Return the [X, Y] coordinate for the center point of the cell that contains the specified text.  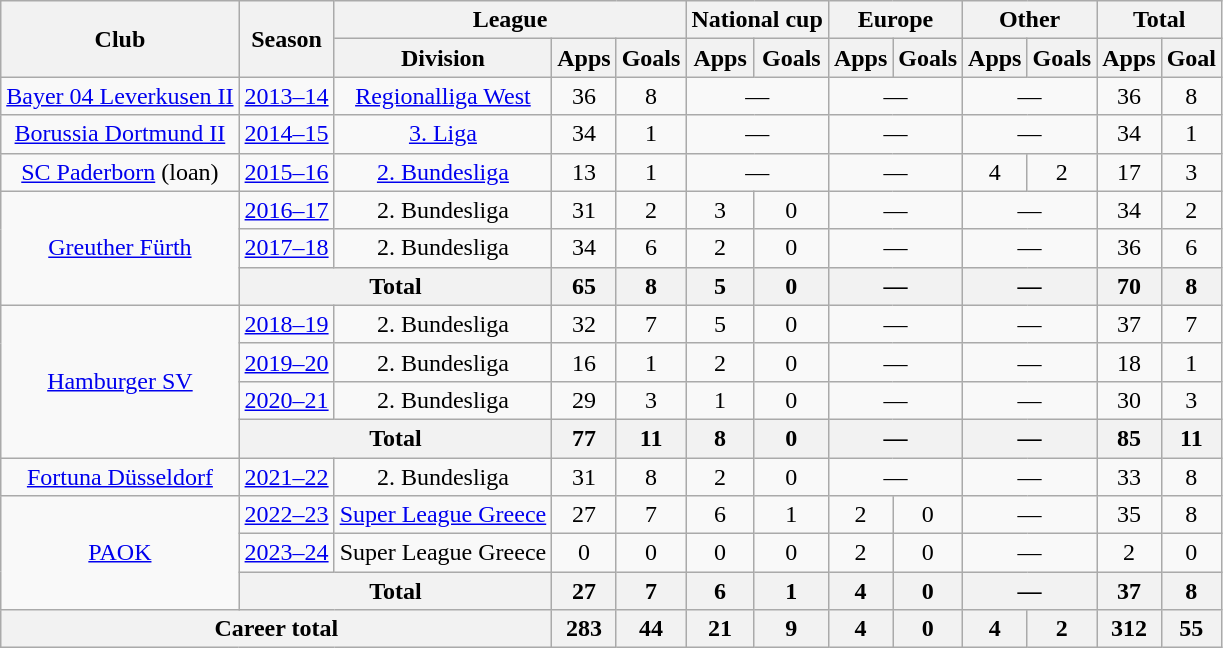
Regionalliga West [443, 96]
32 [584, 324]
Goal [1191, 58]
Hamburger SV [120, 381]
Fortuna Düsseldorf [120, 477]
33 [1129, 477]
3. Liga [443, 134]
312 [1129, 629]
2023–24 [286, 553]
Division [443, 58]
League [510, 20]
29 [584, 400]
2016–17 [286, 210]
65 [584, 286]
SC Paderborn (loan) [120, 172]
2013–14 [286, 96]
Career total [276, 629]
44 [651, 629]
21 [720, 629]
17 [1129, 172]
2019–20 [286, 362]
Greuther Fürth [120, 248]
70 [1129, 286]
Borussia Dortmund II [120, 134]
Season [286, 39]
85 [1129, 438]
16 [584, 362]
2017–18 [286, 248]
2014–15 [286, 134]
National cup [757, 20]
35 [1129, 515]
55 [1191, 629]
Club [120, 39]
9 [791, 629]
Other [1030, 20]
13 [584, 172]
2020–21 [286, 400]
PAOK [120, 553]
77 [584, 438]
2015–16 [286, 172]
Europe [895, 20]
2018–19 [286, 324]
30 [1129, 400]
Bayer 04 Leverkusen II [120, 96]
283 [584, 629]
18 [1129, 362]
2021–22 [286, 477]
2022–23 [286, 515]
